Extract the (X, Y) coordinate from the center of the cell holding the provided text.  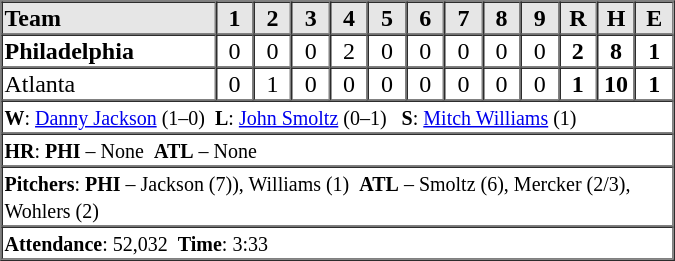
Attendance: 52,032 Time: 3:33 (338, 242)
Philadelphia (109, 50)
5 (387, 18)
Pitchers: PHI – Jackson (7)), Williams (1) ATL – Smoltz (6), Mercker (2/3), Wohlers (2) (338, 196)
7 (463, 18)
3 (311, 18)
Team (109, 18)
HR: PHI – None ATL – None (338, 150)
6 (425, 18)
Atlanta (109, 84)
E (654, 18)
R (578, 18)
9 (540, 18)
W: Danny Jackson (1–0) L: John Smoltz (0–1) S: Mitch Williams (1) (338, 116)
10 (616, 84)
H (616, 18)
4 (349, 18)
